Return (x, y) of the center of cell containing provided text 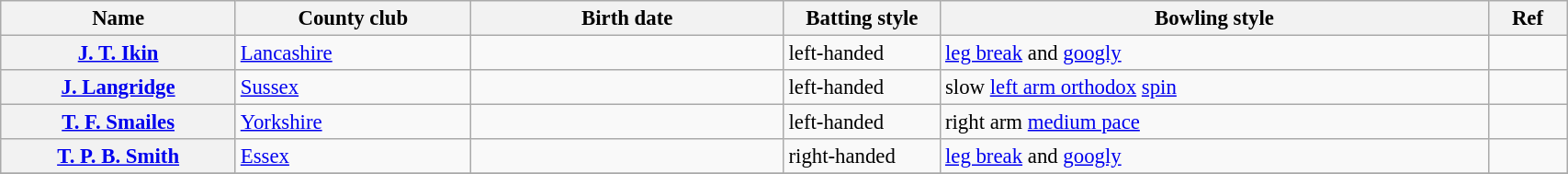
Name (118, 18)
County club (353, 18)
T. P. B. Smith (118, 157)
Birth date (626, 18)
slow left arm orthodox spin (1214, 87)
Ref (1527, 18)
right arm medium pace (1214, 122)
J. T. Ikin (118, 53)
J. Langridge (118, 87)
Batting style (862, 18)
Lancashire (353, 53)
T. F. Smailes (118, 122)
Bowling style (1214, 18)
right-handed (862, 157)
Yorkshire (353, 122)
Essex (353, 157)
Sussex (353, 87)
